Provide the [X, Y] coordinate of the cell's center where the given text is located.  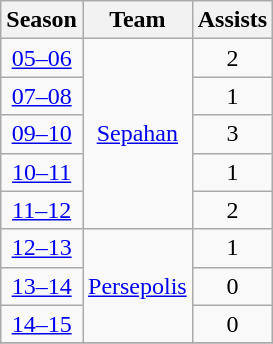
Team [137, 20]
07–08 [42, 96]
Sepahan [137, 134]
14–15 [42, 324]
Assists [232, 20]
11–12 [42, 210]
3 [232, 134]
10–11 [42, 172]
09–10 [42, 134]
05–06 [42, 58]
13–14 [42, 286]
12–13 [42, 248]
Persepolis [137, 286]
Season [42, 20]
